Determine the [x, y] coordinate at the center of the cell enclosing the given text.  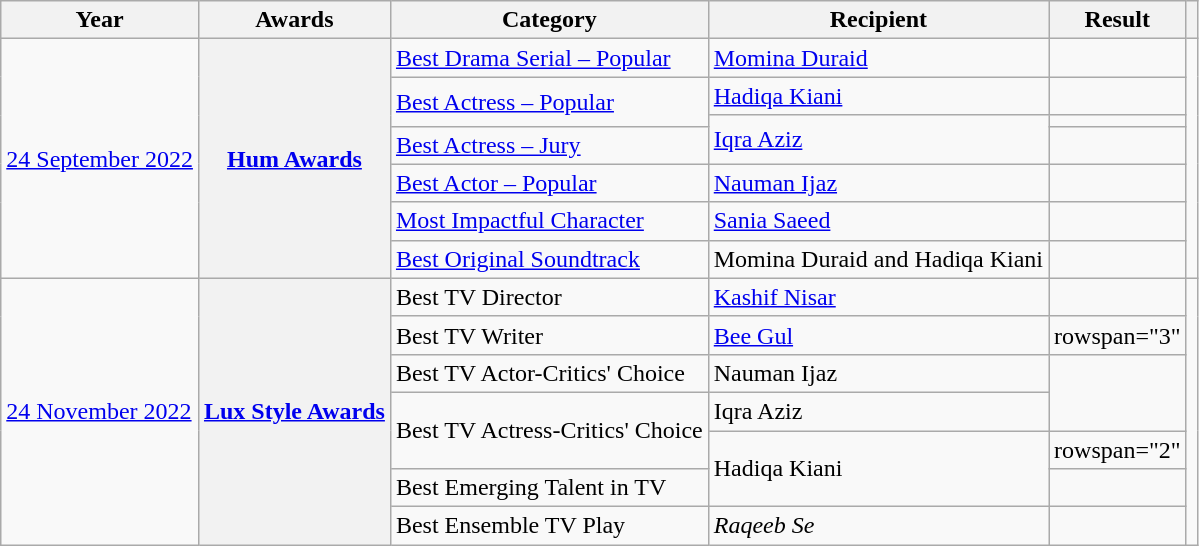
Best Emerging Talent in TV [549, 488]
Hum Awards [294, 158]
24 November 2022 [100, 411]
Result [1118, 20]
Lux Style Awards [294, 411]
Year [100, 20]
Best Ensemble TV Play [549, 526]
Sania Saeed [878, 221]
Best TV Actress-Critics' Choice [549, 430]
Category [549, 20]
Best Actor – Popular [549, 183]
Bee Gul [878, 335]
Raqeeb Se [878, 526]
Kashif Nisar [878, 297]
24 September 2022 [100, 158]
Awards [294, 20]
Best TV Actor-Critics' Choice [549, 373]
Momina Duraid [878, 58]
Best Original Soundtrack [549, 259]
rowspan="2" [1118, 449]
Recipient [878, 20]
Best TV Writer [549, 335]
Best TV Director [549, 297]
Best Actress – Popular [549, 102]
Best Actress – Jury [549, 145]
Momina Duraid and Hadiqa Kiani [878, 259]
rowspan="3" [1118, 335]
Best Drama Serial – Popular [549, 58]
Most Impactful Character [549, 221]
